For the text-containing cell, return its midpoint in [X, Y] coordinate format. 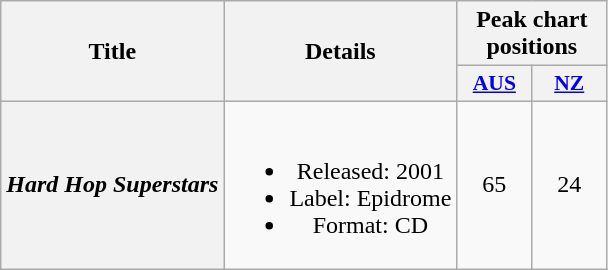
Hard Hop Superstars [112, 184]
65 [494, 184]
Released: 2001Label: EpidromeFormat: CD [340, 184]
NZ [570, 84]
AUS [494, 84]
Peak chart positions [532, 34]
Details [340, 52]
24 [570, 184]
Title [112, 52]
